Return the [x, y] coordinate for the center point of the cell that contains the specified text.  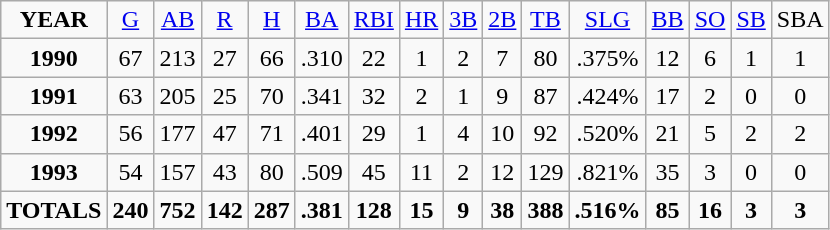
HR [421, 20]
142 [224, 210]
H [272, 20]
85 [668, 210]
TOTALS [54, 210]
1992 [54, 134]
240 [130, 210]
128 [374, 210]
.424% [608, 96]
43 [224, 172]
17 [668, 96]
RBI [374, 20]
BA [322, 20]
45 [374, 172]
25 [224, 96]
205 [178, 96]
63 [130, 96]
22 [374, 58]
752 [178, 210]
38 [502, 210]
.381 [322, 210]
67 [130, 58]
157 [178, 172]
70 [272, 96]
SB [751, 20]
1990 [54, 58]
.520% [608, 134]
4 [464, 134]
66 [272, 58]
.401 [322, 134]
SLG [608, 20]
G [130, 20]
TB [546, 20]
54 [130, 172]
.509 [322, 172]
15 [421, 210]
92 [546, 134]
AB [178, 20]
56 [130, 134]
SO [710, 20]
213 [178, 58]
6 [710, 58]
5 [710, 134]
129 [546, 172]
SBA [800, 20]
71 [272, 134]
177 [178, 134]
2B [502, 20]
388 [546, 210]
29 [374, 134]
.341 [322, 96]
7 [502, 58]
10 [502, 134]
27 [224, 58]
16 [710, 210]
BB [668, 20]
.310 [322, 58]
3B [464, 20]
87 [546, 96]
21 [668, 134]
R [224, 20]
287 [272, 210]
.516% [608, 210]
32 [374, 96]
1991 [54, 96]
.375% [608, 58]
35 [668, 172]
47 [224, 134]
11 [421, 172]
1993 [54, 172]
YEAR [54, 20]
.821% [608, 172]
